For the text-containing cell, return its midpoint in (X, Y) coordinate format. 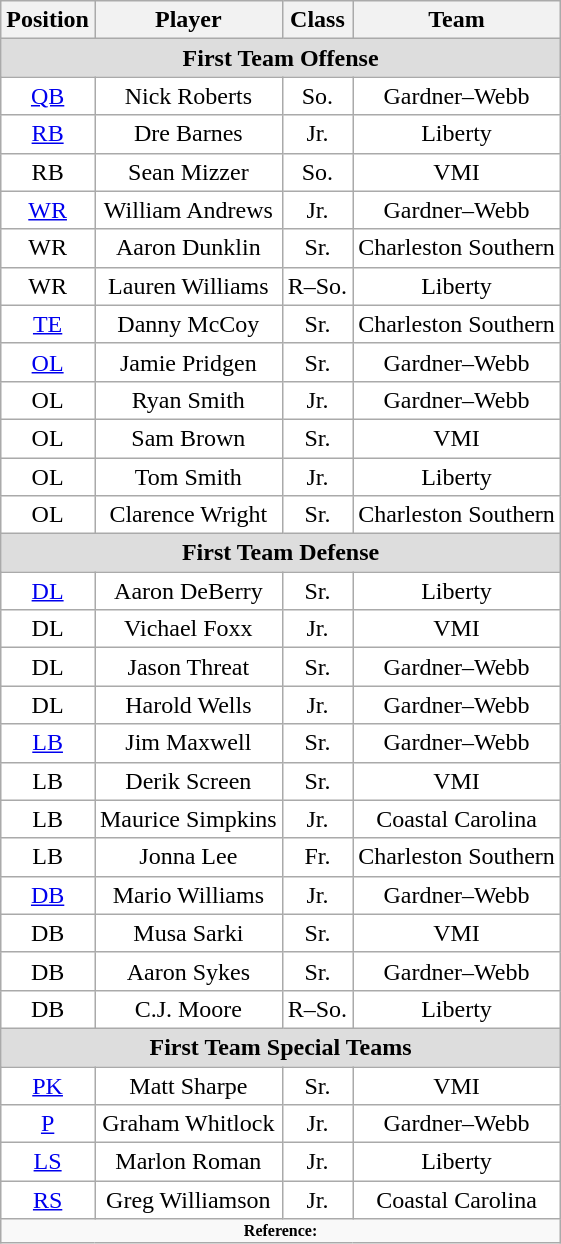
Greg Williamson (188, 1200)
Jason Threat (188, 667)
Marlon Roman (188, 1162)
First Team Offense (281, 58)
Graham Whitlock (188, 1124)
Fr. (317, 857)
First Team Defense (281, 553)
Tom Smith (188, 477)
Jonna Lee (188, 857)
Nick Roberts (188, 96)
Team (457, 20)
LS (48, 1162)
Matt Sharpe (188, 1085)
Jamie Pridgen (188, 362)
Reference: (281, 1231)
Class (317, 20)
Clarence Wright (188, 515)
RS (48, 1200)
Sam Brown (188, 438)
Lauren Williams (188, 286)
Jim Maxwell (188, 743)
Dre Barnes (188, 134)
QB (48, 96)
Vichael Foxx (188, 629)
Aaron DeBerry (188, 591)
Maurice Simpkins (188, 819)
Position (48, 20)
P (48, 1124)
TE (48, 324)
Sean Mizzer (188, 172)
Derik Screen (188, 781)
Ryan Smith (188, 400)
First Team Special Teams (281, 1047)
Musa Sarki (188, 933)
Aaron Dunklin (188, 248)
Harold Wells (188, 705)
William Andrews (188, 210)
PK (48, 1085)
Player (188, 20)
C.J. Moore (188, 1009)
Aaron Sykes (188, 971)
Mario Williams (188, 895)
Danny McCoy (188, 324)
